Detect which cell encompasses the target text, then output its (X, Y) center coordinate. 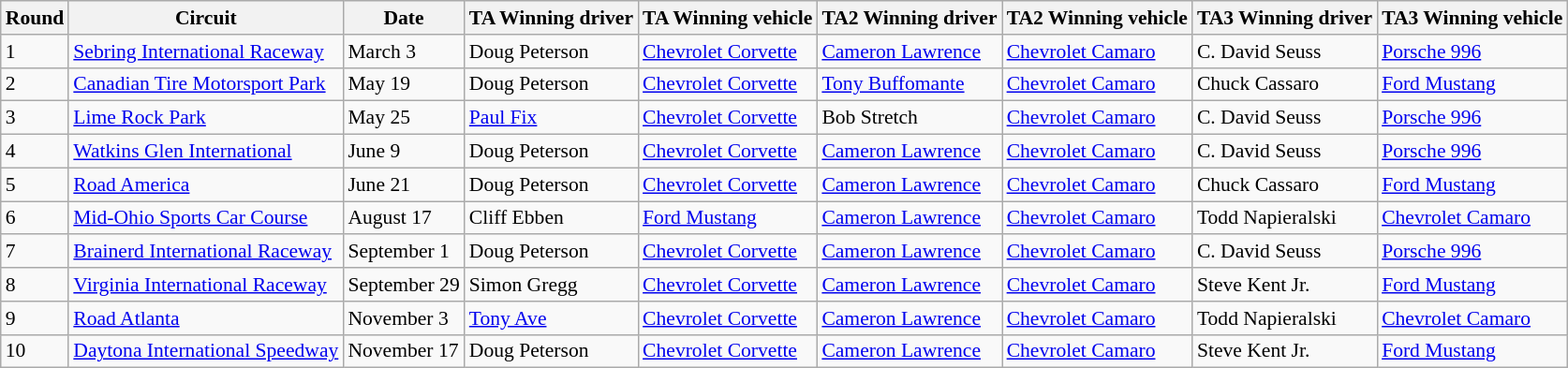
TA3 Winning vehicle (1472, 18)
May 25 (403, 118)
Road Atlanta (206, 318)
1 (36, 52)
Canadian Tire Motorsport Park (206, 84)
Circuit (206, 18)
Tony Ave (551, 318)
4 (36, 152)
Simon Gregg (551, 285)
TA Winning vehicle (727, 18)
September 29 (403, 285)
3 (36, 118)
Road America (206, 184)
May 19 (403, 84)
Daytona International Speedway (206, 351)
Round (36, 18)
10 (36, 351)
November 17 (403, 351)
Watkins Glen International (206, 152)
Bob Stretch (909, 118)
Lime Rock Park (206, 118)
9 (36, 318)
Tony Buffomante (909, 84)
August 17 (403, 218)
Sebring International Raceway (206, 52)
TA2 Winning driver (909, 18)
September 1 (403, 252)
TA2 Winning vehicle (1098, 18)
June 9 (403, 152)
6 (36, 218)
7 (36, 252)
March 3 (403, 52)
June 21 (403, 184)
5 (36, 184)
November 3 (403, 318)
Paul Fix (551, 118)
Brainerd International Raceway (206, 252)
Virginia International Raceway (206, 285)
TA Winning driver (551, 18)
2 (36, 84)
Mid-Ohio Sports Car Course (206, 218)
Date (403, 18)
Cliff Ebben (551, 218)
TA3 Winning driver (1285, 18)
8 (36, 285)
